Scan for the cell matching the given text and deliver its [x, y] coordinate at center. 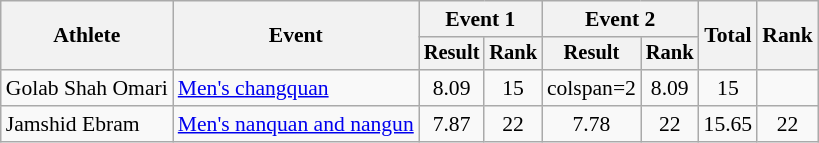
Men's nanquan and nangun [296, 124]
7.87 [452, 124]
Men's changquan [296, 88]
Golab Shah Omari [87, 88]
Event 1 [480, 19]
colspan=2 [592, 88]
Jamshid Ebram [87, 124]
15.65 [728, 124]
Event [296, 36]
Total [728, 36]
Event 2 [620, 19]
Athlete [87, 36]
7.78 [592, 124]
